Determine the [X, Y] coordinate at the center of the cell enclosing the given text.  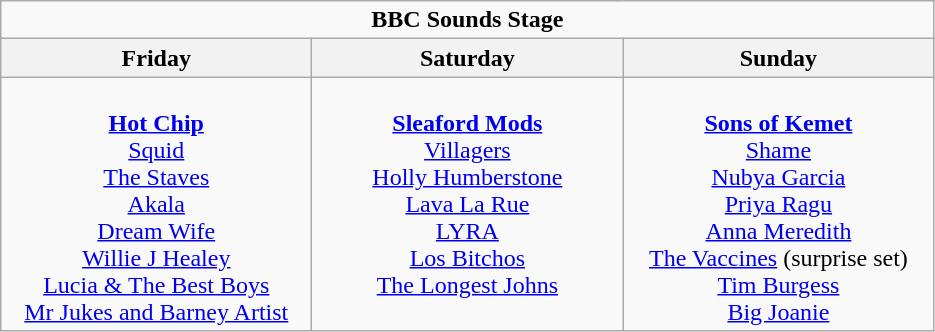
Sleaford Mods Villagers Holly Humberstone Lava La Rue LYRA Los Bitchos The Longest Johns [468, 204]
Hot Chip Squid The Staves Akala Dream Wife Willie J Healey Lucia & The Best Boys Mr Jukes and Barney Artist [156, 204]
Sunday [778, 58]
Friday [156, 58]
Saturday [468, 58]
BBC Sounds Stage [468, 20]
Sons of Kemet Shame Nubya Garcia Priya Ragu Anna Meredith The Vaccines (surprise set) Tim Burgess Big Joanie [778, 204]
